For the text-containing cell, return its midpoint in [X, Y] coordinate format. 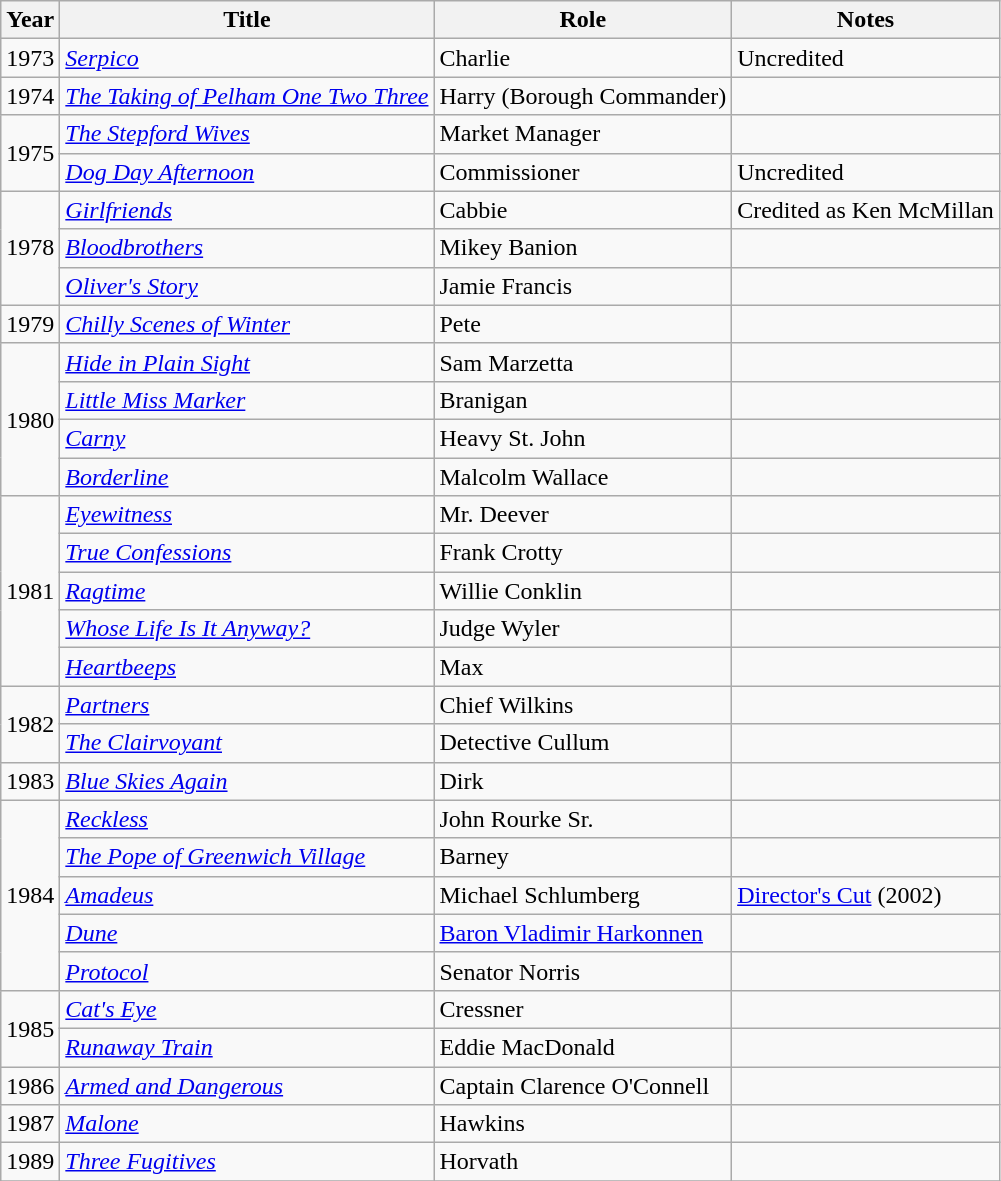
Frank Crotty [583, 553]
Hawkins [583, 1124]
1978 [30, 248]
Captain Clarence O'Connell [583, 1085]
Carny [247, 438]
Title [247, 20]
Baron Vladimir Harkonnen [583, 933]
Heavy St. John [583, 438]
Notes [866, 20]
John Rourke Sr. [583, 819]
Role [583, 20]
Serpico [247, 58]
1986 [30, 1085]
Chief Wilkins [583, 705]
1979 [30, 324]
Sam Marzetta [583, 362]
1985 [30, 1028]
Runaway Train [247, 1047]
Charlie [583, 58]
Willie Conklin [583, 591]
1989 [30, 1162]
Cressner [583, 1009]
Jamie Francis [583, 286]
Detective Cullum [583, 743]
Reckless [247, 819]
Pete [583, 324]
Michael Schlumberg [583, 895]
Max [583, 667]
Cat's Eye [247, 1009]
Girlfriends [247, 210]
Senator Norris [583, 971]
Eyewitness [247, 515]
Chilly Scenes of Winter [247, 324]
Little Miss Marker [247, 400]
Three Fugitives [247, 1162]
Commissioner [583, 172]
1973 [30, 58]
Market Manager [583, 134]
Malone [247, 1124]
Protocol [247, 971]
Branigan [583, 400]
1981 [30, 591]
1984 [30, 895]
Blue Skies Again [247, 781]
Ragtime [247, 591]
Oliver's Story [247, 286]
Partners [247, 705]
The Taking of Pelham One Two Three [247, 96]
Mr. Deever [583, 515]
1987 [30, 1124]
Armed and Dangerous [247, 1085]
Horvath [583, 1162]
Harry (Borough Commander) [583, 96]
Judge Wyler [583, 629]
Malcolm Wallace [583, 477]
1982 [30, 724]
1974 [30, 96]
Eddie MacDonald [583, 1047]
1975 [30, 153]
True Confessions [247, 553]
Mikey Banion [583, 248]
Amadeus [247, 895]
The Stepford Wives [247, 134]
Dune [247, 933]
The Clairvoyant [247, 743]
Dog Day Afternoon [247, 172]
Year [30, 20]
Bloodbrothers [247, 248]
Barney [583, 857]
Whose Life Is It Anyway? [247, 629]
Heartbeeps [247, 667]
Hide in Plain Sight [247, 362]
Credited as Ken McMillan [866, 210]
Dirk [583, 781]
Borderline [247, 477]
Cabbie [583, 210]
1980 [30, 419]
Director's Cut (2002) [866, 895]
The Pope of Greenwich Village [247, 857]
1983 [30, 781]
